Determine the (X, Y) coordinate at the center of the cell enclosing the given text.  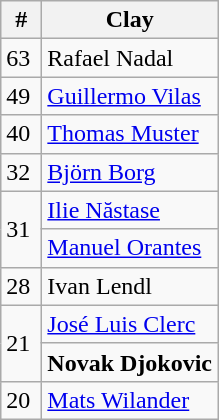
Manuel Orantes (130, 248)
Novak Djokovic (130, 362)
63 (22, 58)
40 (22, 134)
20 (22, 400)
Guillermo Vilas (130, 96)
Ivan Lendl (130, 286)
31 (22, 229)
José Luis Clerc (130, 324)
49 (22, 96)
Mats Wilander (130, 400)
28 (22, 286)
32 (22, 172)
# (22, 20)
Thomas Muster (130, 134)
21 (22, 343)
Björn Borg (130, 172)
Clay (130, 20)
Ilie Năstase (130, 210)
Rafael Nadal (130, 58)
